For the text-containing cell, return its midpoint in (x, y) coordinate format. 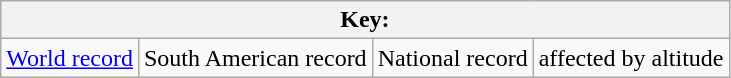
Key: (365, 20)
National record (452, 58)
affected by altitude (631, 58)
World record (70, 58)
South American record (255, 58)
